From the cell containing the given text, extract its center point as [x, y] coordinate. 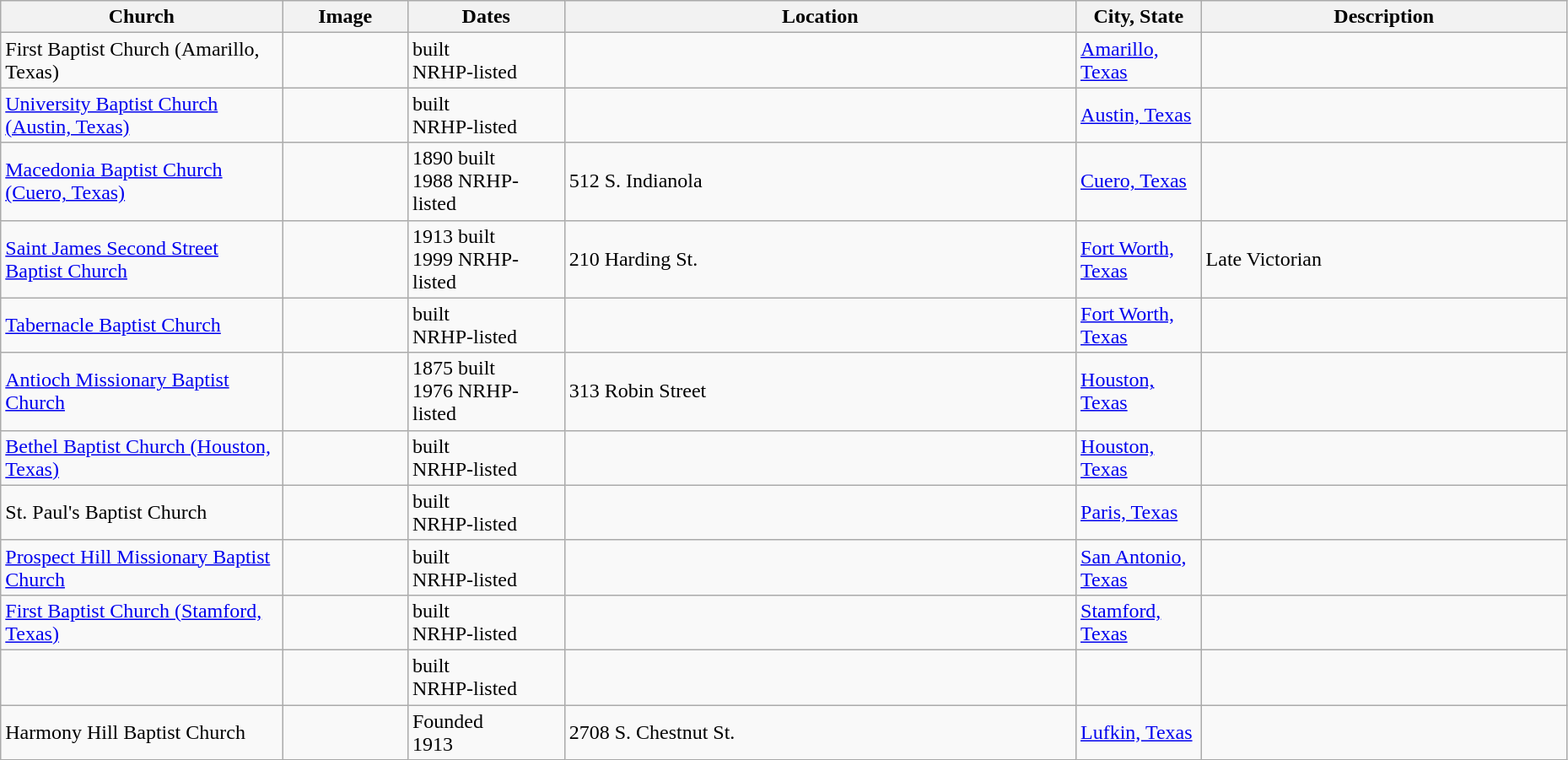
First Baptist Church (Stamford, Texas) [142, 623]
First Baptist Church (Amarillo, Texas) [142, 61]
San Antonio, Texas [1139, 567]
Saint James Second Street Baptist Church [142, 259]
512 S. Indianola [820, 181]
313 Robin Street [820, 391]
Founded1913 [486, 732]
Image [346, 17]
2708 S. Chestnut St. [820, 732]
Paris, Texas [1139, 513]
Prospect Hill Missionary Baptist Church [142, 567]
Church [142, 17]
Bethel Baptist Church (Houston, Texas) [142, 457]
Lufkin, Texas [1139, 732]
City, State [1139, 17]
1913 built1999 NRHP-listed [486, 259]
Amarillo, Texas [1139, 61]
Stamford, Texas [1139, 623]
210 Harding St. [820, 259]
Macedonia Baptist Church (Cuero, Texas) [142, 181]
Description [1383, 17]
Tabernacle Baptist Church [142, 326]
St. Paul's Baptist Church [142, 513]
1890 built1988 NRHP-listed [486, 181]
Cuero, Texas [1139, 181]
University Baptist Church (Austin, Texas) [142, 115]
Late Victorian [1383, 259]
Antioch Missionary Baptist Church [142, 391]
Dates [486, 17]
Location [820, 17]
Harmony Hill Baptist Church [142, 732]
Austin, Texas [1139, 115]
1875 built1976 NRHP-listed [486, 391]
